For the text-containing cell, return its midpoint in (x, y) coordinate format. 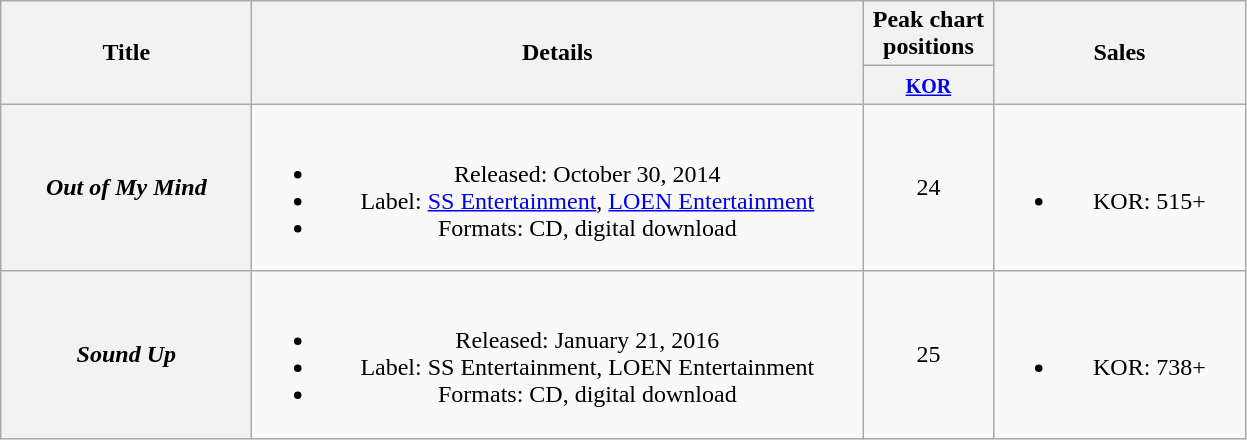
Sound Up (126, 354)
KOR: 738+ (1120, 354)
Details (558, 52)
25 (928, 354)
Sales (1120, 52)
Released: January 21, 2016Label: SS Entertainment, LOEN EntertainmentFormats: CD, digital download (558, 354)
24 (928, 188)
KOR: 515+ (1120, 188)
Title (126, 52)
Peak chart positions (928, 34)
Out of My Mind (126, 188)
Released: October 30, 2014Label: SS Entertainment, LOEN EntertainmentFormats: CD, digital download (558, 188)
KOR (928, 85)
